Pinpoint the cell where the given text exists, returning its [X, Y] midpoint coordinate. 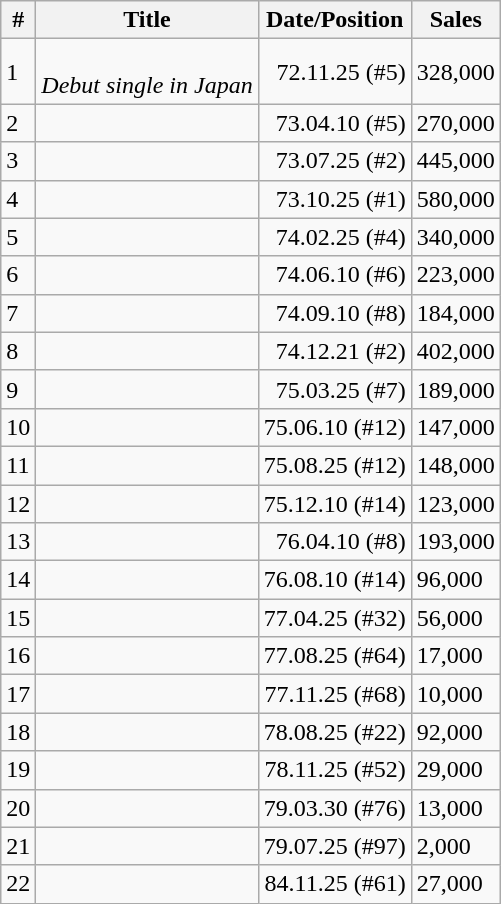
Title [147, 20]
73.07.25 (#2) [334, 161]
18 [18, 732]
76.04.10 (#8) [334, 542]
75.06.10 (#12) [334, 427]
445,000 [456, 161]
Sales [456, 20]
4 [18, 199]
74.12.21 (#2) [334, 351]
328,000 [456, 72]
12 [18, 503]
78.11.25 (#52) [334, 770]
5 [18, 237]
123,000 [456, 503]
17,000 [456, 656]
6 [18, 275]
8 [18, 351]
13,000 [456, 808]
# [18, 20]
16 [18, 656]
21 [18, 846]
Debut single in Japan [147, 72]
74.06.10 (#6) [334, 275]
2,000 [456, 846]
79.07.25 (#97) [334, 846]
79.03.30 (#76) [334, 808]
223,000 [456, 275]
184,000 [456, 313]
3 [18, 161]
56,000 [456, 618]
27,000 [456, 884]
7 [18, 313]
75.03.25 (#7) [334, 389]
13 [18, 542]
74.02.25 (#4) [334, 237]
77.11.25 (#68) [334, 694]
270,000 [456, 123]
11 [18, 465]
84.11.25 (#61) [334, 884]
14 [18, 580]
340,000 [456, 237]
74.09.10 (#8) [334, 313]
76.08.10 (#14) [334, 580]
73.10.25 (#1) [334, 199]
78.08.25 (#22) [334, 732]
402,000 [456, 351]
19 [18, 770]
72.11.25 (#5) [334, 72]
20 [18, 808]
9 [18, 389]
10,000 [456, 694]
92,000 [456, 732]
1 [18, 72]
75.12.10 (#14) [334, 503]
580,000 [456, 199]
73.04.10 (#5) [334, 123]
17 [18, 694]
189,000 [456, 389]
96,000 [456, 580]
77.08.25 (#64) [334, 656]
29,000 [456, 770]
2 [18, 123]
147,000 [456, 427]
10 [18, 427]
148,000 [456, 465]
15 [18, 618]
22 [18, 884]
75.08.25 (#12) [334, 465]
193,000 [456, 542]
Date/Position [334, 20]
77.04.25 (#32) [334, 618]
